From the cell containing the given text, extract its center point as [x, y] coordinate. 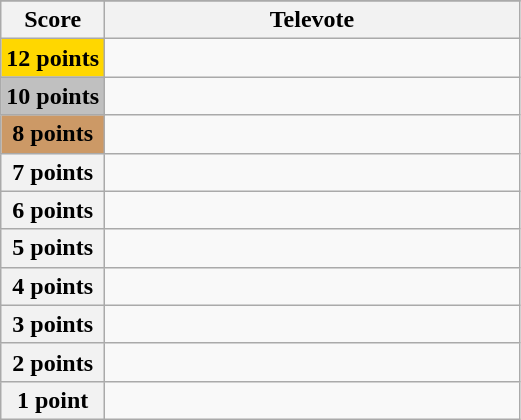
10 points [53, 96]
2 points [53, 362]
8 points [53, 134]
12 points [53, 58]
7 points [53, 172]
Score [53, 20]
1 point [53, 400]
6 points [53, 210]
4 points [53, 286]
3 points [53, 324]
Televote [312, 20]
5 points [53, 248]
